From the cell containing the given text, extract its center point as [x, y] coordinate. 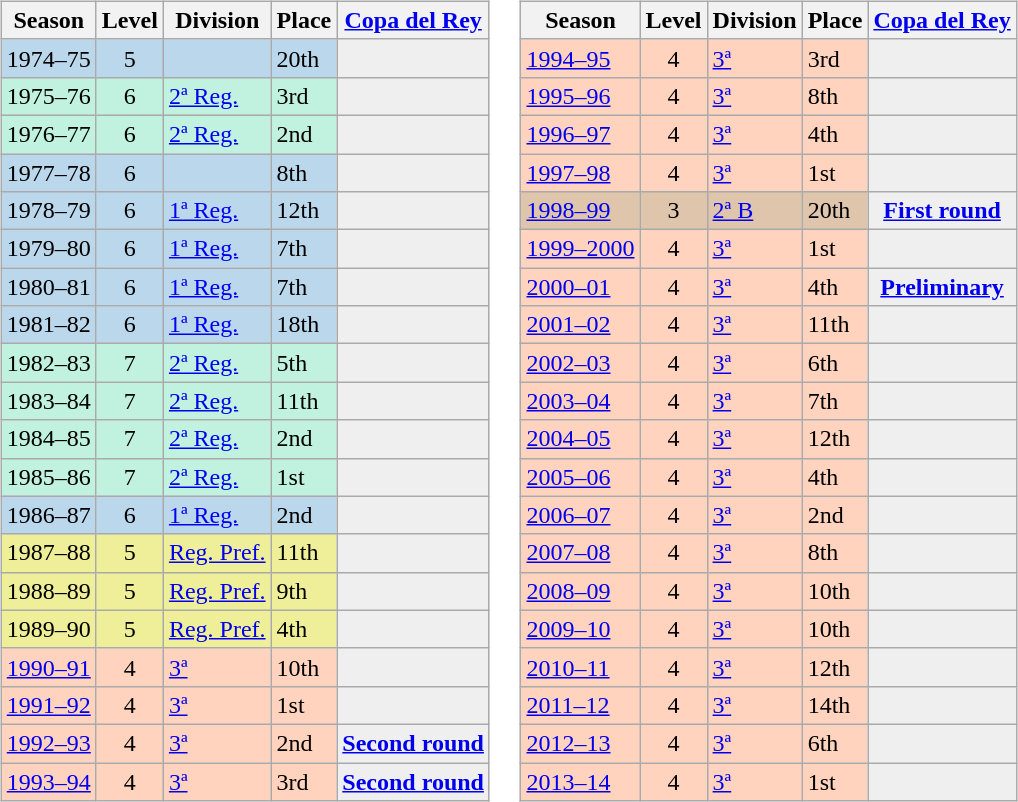
1979–80 [48, 249]
1993–94 [48, 781]
2005–06 [580, 477]
1982–83 [48, 363]
Preliminary [942, 287]
1976–77 [48, 134]
5th [304, 363]
1988–89 [48, 591]
1992–93 [48, 743]
18th [304, 325]
2009–10 [580, 629]
1978–79 [48, 211]
1989–90 [48, 629]
1984–85 [48, 439]
1990–91 [48, 667]
1991–92 [48, 705]
1981–82 [48, 325]
1986–87 [48, 515]
2ª B [754, 211]
2000–01 [580, 287]
9th [304, 591]
1994–95 [580, 58]
2004–05 [580, 439]
3 [674, 211]
2006–07 [580, 515]
2003–04 [580, 401]
1985–86 [48, 477]
1975–76 [48, 96]
1987–88 [48, 553]
2008–09 [580, 591]
1999–2000 [580, 249]
1995–96 [580, 96]
1996–97 [580, 134]
First round [942, 211]
2013–14 [580, 781]
14th [835, 705]
2011–12 [580, 705]
1974–75 [48, 58]
2002–03 [580, 363]
2010–11 [580, 667]
2001–02 [580, 325]
2012–13 [580, 743]
2007–08 [580, 553]
1997–98 [580, 173]
1983–84 [48, 401]
1977–78 [48, 173]
1980–81 [48, 287]
1998–99 [580, 211]
